Extract the (x, y) coordinate from the center of the cell holding the provided text.  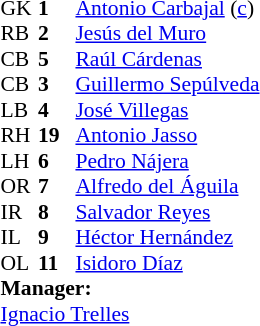
Salvador Reyes (167, 212)
Pedro Nájera (167, 161)
OL (19, 263)
3 (57, 85)
2 (57, 33)
RB (19, 33)
José Villegas (167, 110)
Guillermo Sepúlveda (167, 85)
Héctor Hernández (167, 237)
IL (19, 237)
RH (19, 135)
4 (57, 110)
5 (57, 59)
Alfredo del Águila (167, 187)
6 (57, 161)
Antonio Jasso (167, 135)
IR (19, 212)
LB (19, 110)
Manager: (130, 289)
19 (57, 135)
8 (57, 212)
11 (57, 263)
LH (19, 161)
9 (57, 237)
Jesús del Muro (167, 33)
Raúl Cárdenas (167, 59)
7 (57, 187)
OR (19, 187)
Isidoro Díaz (167, 263)
